Capture the cell that displays the provided text and extract its (x, y) central coordinate. 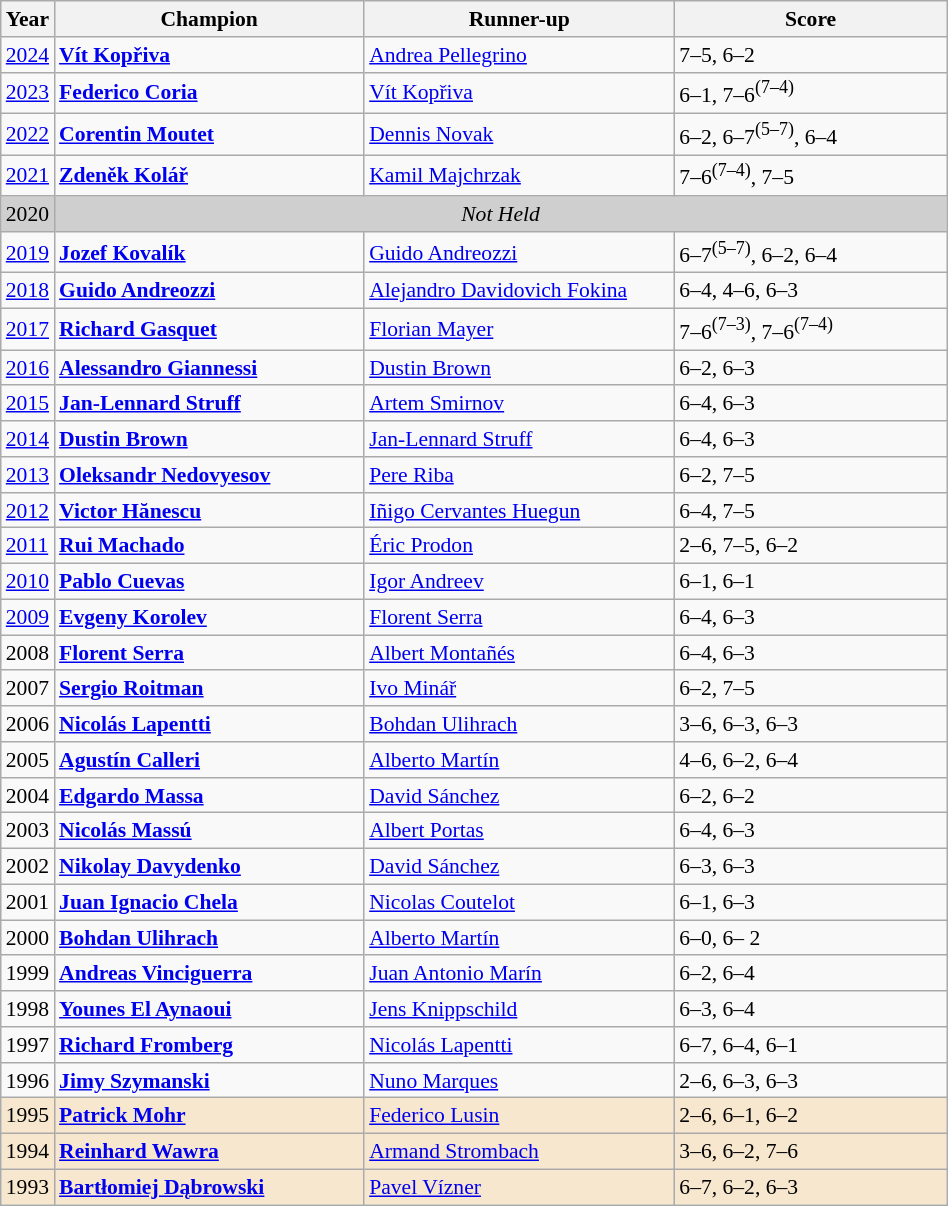
2–6, 6–1, 6–2 (810, 1116)
6–4, 4–6, 6–3 (810, 291)
2015 (28, 404)
Score (810, 19)
Igor Andreev (519, 582)
6–1, 7–6(7–4) (810, 92)
Zdeněk Kolář (209, 176)
Younes El Aynaoui (209, 1009)
2024 (28, 55)
Bartłomiej Dąbrowski (209, 1188)
Agustín Calleri (209, 760)
2014 (28, 439)
2–6, 7–5, 6–2 (810, 546)
2003 (28, 831)
2008 (28, 653)
Richard Fromberg (209, 1045)
Artem Smirnov (519, 404)
6–0, 6– 2 (810, 938)
Edgardo Massa (209, 796)
2–6, 6–3, 6–3 (810, 1081)
Nicolás Massú (209, 831)
Nuno Marques (519, 1081)
6–3, 6–3 (810, 867)
Rui Machado (209, 546)
2018 (28, 291)
Richard Gasquet (209, 330)
Evgeny Korolev (209, 618)
6–4, 7–5 (810, 511)
Ivo Minář (519, 689)
2017 (28, 330)
Oleksandr Nedovyesov (209, 475)
7–5, 6–2 (810, 55)
6–1, 6–3 (810, 903)
6–1, 6–1 (810, 582)
4–6, 6–2, 6–4 (810, 760)
6–2, 6–3 (810, 368)
6–2, 6–7(5–7), 6–4 (810, 134)
2012 (28, 511)
Andreas Vinciguerra (209, 974)
1999 (28, 974)
Federico Lusin (519, 1116)
Andrea Pellegrino (519, 55)
Sergio Roitman (209, 689)
2000 (28, 938)
2016 (28, 368)
Jens Knippschild (519, 1009)
Dennis Novak (519, 134)
6–2, 6–4 (810, 974)
Kamil Majchrzak (519, 176)
3–6, 6–2, 7–6 (810, 1152)
Alejandro Davidovich Fokina (519, 291)
1994 (28, 1152)
Jimy Szymanski (209, 1081)
Juan Antonio Marín (519, 974)
Victor Hănescu (209, 511)
2020 (28, 214)
Iñigo Cervantes Huegun (519, 511)
6–7, 6–2, 6–3 (810, 1188)
2023 (28, 92)
3–6, 6–3, 6–3 (810, 724)
Pablo Cuevas (209, 582)
Pere Riba (519, 475)
Pavel Vízner (519, 1188)
Albert Montañés (519, 653)
2007 (28, 689)
7–6(7–3), 7–6(7–4) (810, 330)
Jozef Kovalík (209, 252)
7–6(7–4), 7–5 (810, 176)
2010 (28, 582)
6–3, 6–4 (810, 1009)
1995 (28, 1116)
Alessandro Giannessi (209, 368)
2009 (28, 618)
2019 (28, 252)
Not Held (500, 214)
2011 (28, 546)
Juan Ignacio Chela (209, 903)
Corentin Moutet (209, 134)
1993 (28, 1188)
2005 (28, 760)
Reinhard Wawra (209, 1152)
2002 (28, 867)
Nicolas Coutelot (519, 903)
1997 (28, 1045)
Champion (209, 19)
Year (28, 19)
Runner-up (519, 19)
2006 (28, 724)
Armand Strombach (519, 1152)
2022 (28, 134)
6–7, 6–4, 6–1 (810, 1045)
Éric Prodon (519, 546)
Nikolay Davydenko (209, 867)
Federico Coria (209, 92)
2021 (28, 176)
1998 (28, 1009)
Albert Portas (519, 831)
2001 (28, 903)
2013 (28, 475)
6–2, 6–2 (810, 796)
1996 (28, 1081)
Florian Mayer (519, 330)
Patrick Mohr (209, 1116)
6–7(5–7), 6–2, 6–4 (810, 252)
2004 (28, 796)
